Return (X, Y) of the center of cell containing provided text 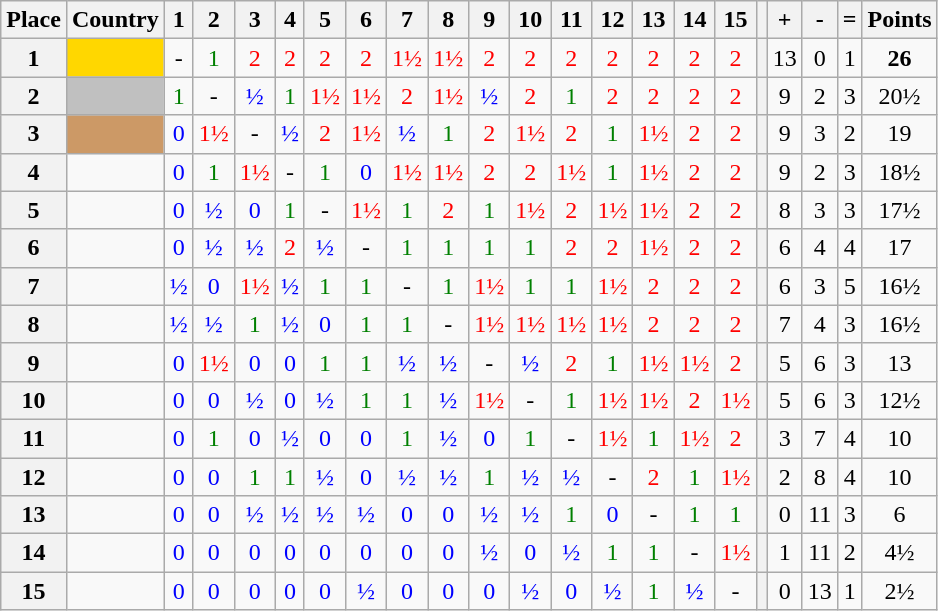
2½ (900, 591)
Points (900, 20)
+ (784, 20)
Country (115, 20)
17½ (900, 210)
17 (900, 248)
20½ (900, 96)
= (850, 20)
12½ (900, 400)
19 (900, 134)
4½ (900, 553)
26 (900, 58)
18½ (900, 172)
Place (34, 20)
